Return the (X, Y) coordinate for the center point of the cell that contains the specified text.  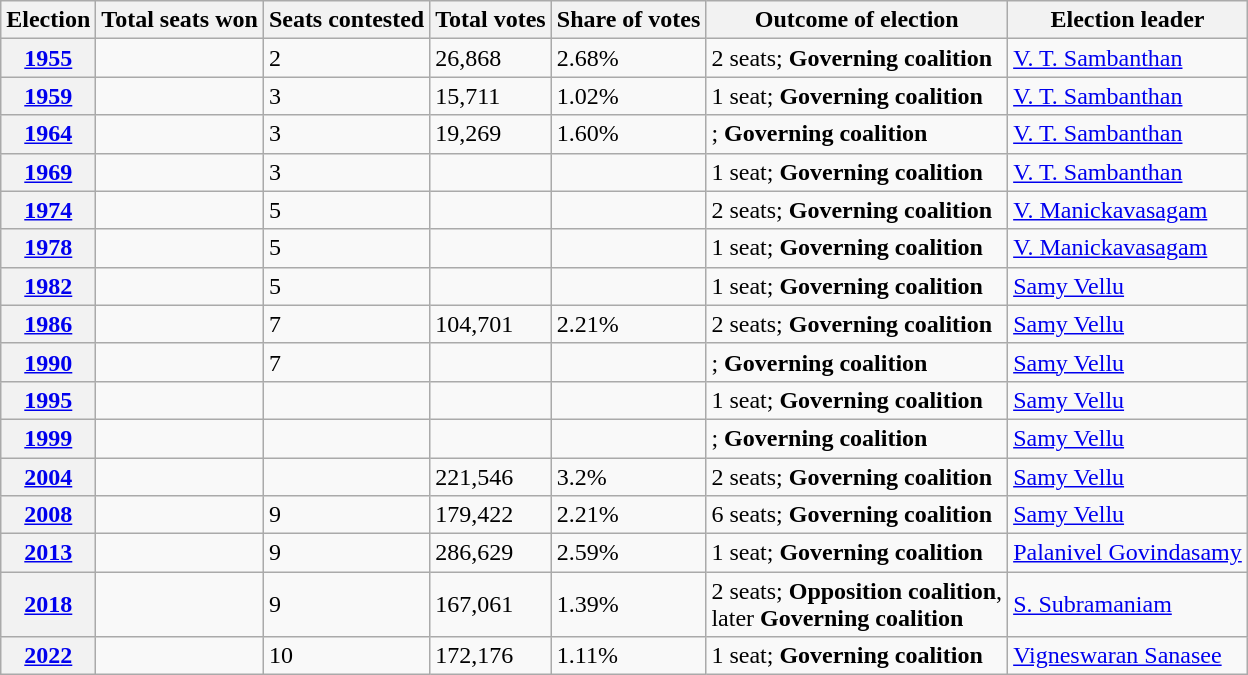
172,176 (491, 656)
1.60% (628, 134)
19,269 (491, 134)
1974 (48, 210)
2018 (48, 604)
1.39% (628, 604)
2013 (48, 553)
26,868 (491, 58)
1.11% (628, 656)
1986 (48, 324)
6 seats; Governing coalition (857, 515)
104,701 (491, 324)
2008 (48, 515)
1.02% (628, 96)
Total seats won (180, 20)
Palanivel Govindasamy (1128, 553)
1964 (48, 134)
10 (346, 656)
Election leader (1128, 20)
2022 (48, 656)
S. Subramaniam (1128, 604)
2.59% (628, 553)
Outcome of election (857, 20)
286,629 (491, 553)
Election (48, 20)
3.2% (628, 477)
2004 (48, 477)
2 seats; Opposition coalition, later Governing coalition (857, 604)
Total votes (491, 20)
1990 (48, 362)
Vigneswaran Sanasee (1128, 656)
1978 (48, 248)
15,711 (491, 96)
1959 (48, 96)
Share of votes (628, 20)
1955 (48, 58)
Seats contested (346, 20)
179,422 (491, 515)
2 (346, 58)
2.68% (628, 58)
221,546 (491, 477)
167,061 (491, 604)
1999 (48, 438)
1982 (48, 286)
1995 (48, 400)
1969 (48, 172)
